Locate the cell with the specified text and output its (x, y) center coordinate. 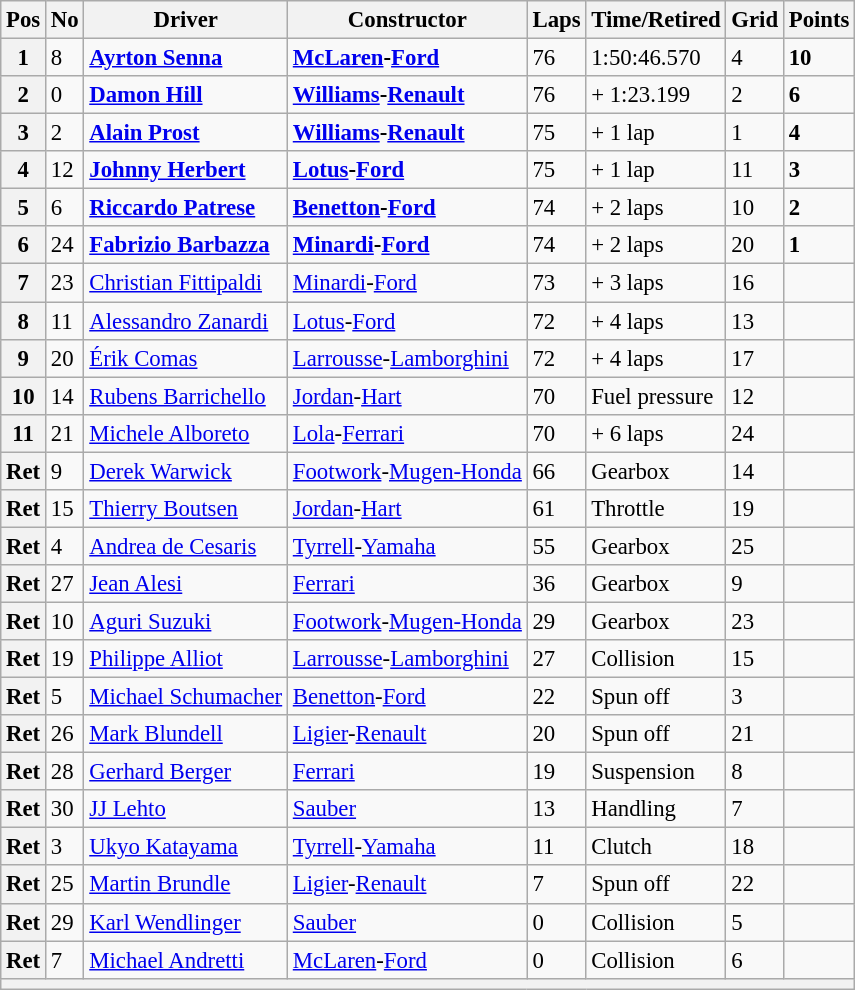
Alain Prost (186, 133)
No (65, 20)
Constructor (407, 20)
Ayrton Senna (186, 58)
Fabrizio Barbazza (186, 245)
Michele Alboreto (186, 433)
Time/Retired (656, 20)
1:50:46.570 (656, 58)
Clutch (656, 847)
30 (65, 809)
66 (556, 471)
Karl Wendlinger (186, 922)
Fuel pressure (656, 396)
Grid (754, 20)
26 (65, 734)
Mark Blundell (186, 734)
JJ Lehto (186, 809)
Jean Alesi (186, 584)
36 (556, 584)
17 (754, 358)
Driver (186, 20)
Laps (556, 20)
Christian Fittipaldi (186, 283)
Handling (656, 809)
Damon Hill (186, 95)
Lola-Ferrari (407, 433)
Érik Comas (186, 358)
Thierry Boutsen (186, 509)
+ 3 laps (656, 283)
Ukyo Katayama (186, 847)
16 (754, 283)
Pos (24, 20)
Aguri Suzuki (186, 621)
61 (556, 509)
Points (818, 20)
Alessandro Zanardi (186, 321)
Philippe Alliot (186, 659)
Throttle (656, 509)
18 (754, 847)
Johnny Herbert (186, 170)
+ 6 laps (656, 433)
Michael Schumacher (186, 697)
Derek Warwick (186, 471)
+ 1:23.199 (656, 95)
Riccardo Patrese (186, 208)
73 (556, 283)
55 (556, 546)
28 (65, 772)
Martin Brundle (186, 885)
Andrea de Cesaris (186, 546)
Michael Andretti (186, 960)
Suspension (656, 772)
Gerhard Berger (186, 772)
Rubens Barrichello (186, 396)
